For the text-containing cell, return its midpoint in [X, Y] coordinate format. 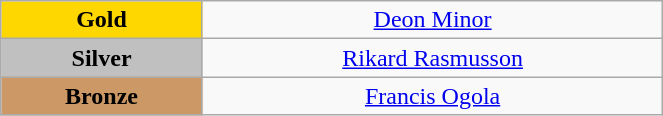
Bronze [102, 96]
Rikard Rasmusson [432, 58]
Gold [102, 20]
Francis Ogola [432, 96]
Silver [102, 58]
Deon Minor [432, 20]
